From the cell containing the given text, extract its center point as [X, Y] coordinate. 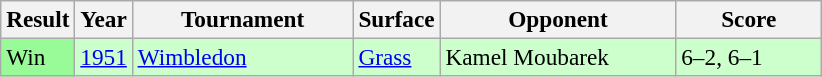
Opponent [558, 19]
Result [38, 19]
Surface [396, 19]
Win [38, 57]
Score [749, 19]
Tournament [242, 19]
1951 [104, 57]
Year [104, 19]
Grass [396, 57]
Wimbledon [242, 57]
Kamel Moubarek [558, 57]
6–2, 6–1 [749, 57]
